Pinpoint the cell where the given text exists, returning its [x, y] midpoint coordinate. 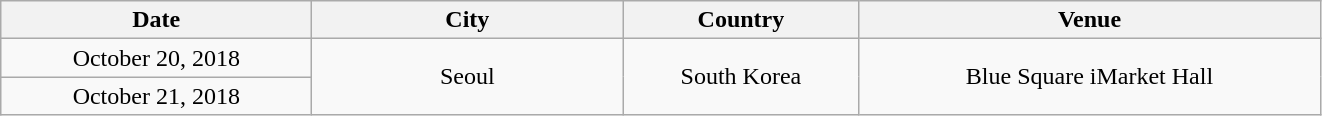
October 21, 2018 [156, 96]
Seoul [468, 77]
Venue [1090, 20]
South Korea [741, 77]
Country [741, 20]
Blue Square iMarket Hall [1090, 77]
City [468, 20]
Date [156, 20]
October 20, 2018 [156, 58]
